Find where the given text appears and provide that cell's center as (X, Y) coordinate. 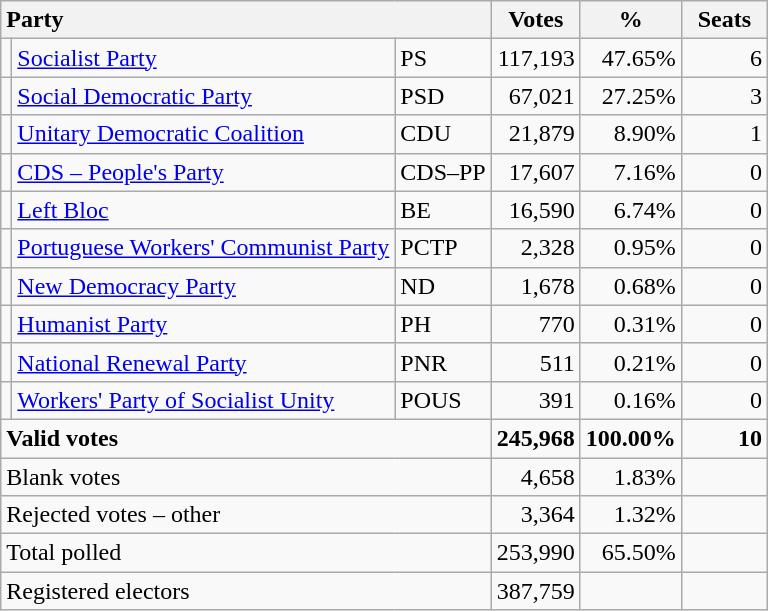
245,968 (536, 438)
Social Democratic Party (204, 96)
6 (724, 58)
PSD (443, 96)
% (630, 20)
387,759 (536, 591)
2,328 (536, 248)
17,607 (536, 172)
CDS–PP (443, 172)
770 (536, 324)
117,193 (536, 58)
1 (724, 134)
Humanist Party (204, 324)
65.50% (630, 553)
0.95% (630, 248)
0.68% (630, 286)
8.90% (630, 134)
0.21% (630, 362)
27.25% (630, 96)
391 (536, 400)
0.16% (630, 400)
Total polled (246, 553)
Votes (536, 20)
7.16% (630, 172)
47.65% (630, 58)
6.74% (630, 210)
1.83% (630, 477)
21,879 (536, 134)
16,590 (536, 210)
Valid votes (246, 438)
Left Bloc (204, 210)
CDU (443, 134)
100.00% (630, 438)
0.31% (630, 324)
POUS (443, 400)
4,658 (536, 477)
PS (443, 58)
Party (246, 20)
3,364 (536, 515)
Portuguese Workers' Communist Party (204, 248)
3 (724, 96)
PH (443, 324)
253,990 (536, 553)
Unitary Democratic Coalition (204, 134)
Seats (724, 20)
Socialist Party (204, 58)
Blank votes (246, 477)
Registered electors (246, 591)
1.32% (630, 515)
National Renewal Party (204, 362)
511 (536, 362)
BE (443, 210)
Rejected votes – other (246, 515)
67,021 (536, 96)
1,678 (536, 286)
New Democracy Party (204, 286)
ND (443, 286)
PCTP (443, 248)
PNR (443, 362)
10 (724, 438)
Workers' Party of Socialist Unity (204, 400)
CDS – People's Party (204, 172)
